Pinpoint the cell where the given text exists, returning its [x, y] midpoint coordinate. 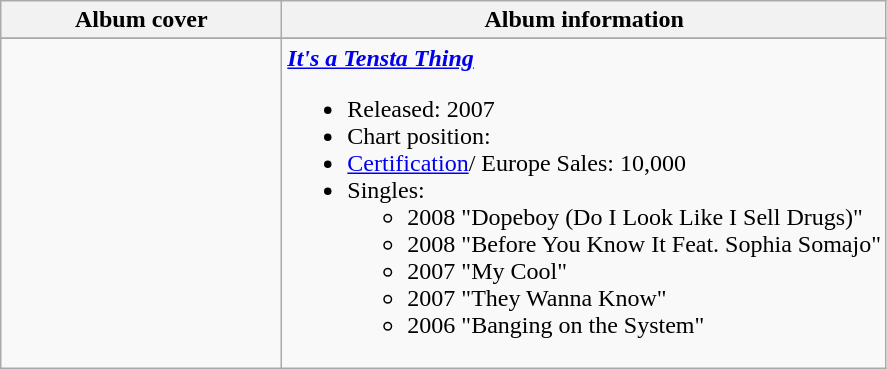
Album information [584, 20]
Album cover [142, 20]
